Scan for the cell matching the given text and deliver its (x, y) coordinate at center. 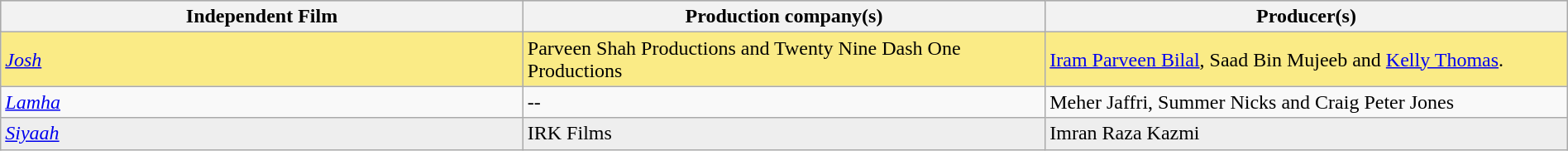
Production company(s) (784, 17)
Siyaah (262, 134)
-- (784, 102)
Producer(s) (1307, 17)
IRK Films (784, 134)
Independent Film (262, 17)
Lamha (262, 102)
Josh (262, 60)
Imran Raza Kazmi (1307, 134)
Iram Parveen Bilal, Saad Bin Mujeeb and Kelly Thomas. (1307, 60)
Parveen Shah Productions and Twenty Nine Dash One Productions (784, 60)
Meher Jaffri, Summer Nicks and Craig Peter Jones (1307, 102)
